Determine the (X, Y) coordinate at the center of the cell enclosing the given text.  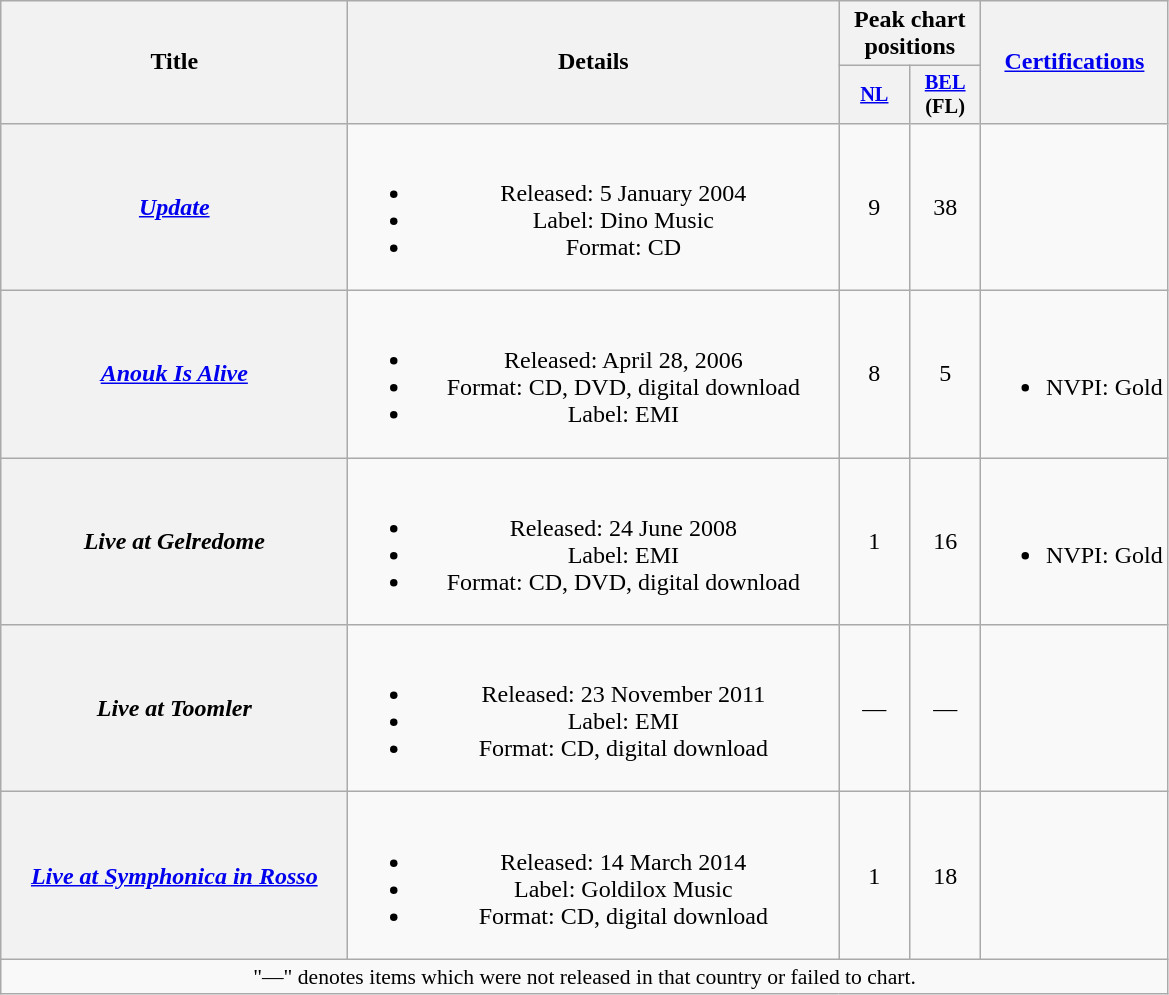
16 (946, 542)
38 (946, 206)
Peak chart positions (910, 34)
5 (946, 374)
Certifications (1075, 62)
8 (874, 374)
Title (174, 62)
BEL(FL) (946, 95)
Released: April 28, 2006Format: CD, DVD, digital downloadLabel: EMI (594, 374)
Details (594, 62)
Released: 24 June 2008Label: EMIFormat: CD, DVD, digital download (594, 542)
Live at Symphonica in Rosso (174, 876)
Live at Toomler (174, 708)
Released: 14 March 2014Label: Goldilox MusicFormat: CD, digital download (594, 876)
Update (174, 206)
18 (946, 876)
Live at Gelredome (174, 542)
Released: 23 November 2011Label: EMIFormat: CD, digital download (594, 708)
Anouk Is Alive (174, 374)
Released: 5 January 2004Label: Dino MusicFormat: CD (594, 206)
"—" denotes items which were not released in that country or failed to chart. (585, 977)
9 (874, 206)
NL (874, 95)
